From the cell containing the given text, extract its center point as (x, y) coordinate. 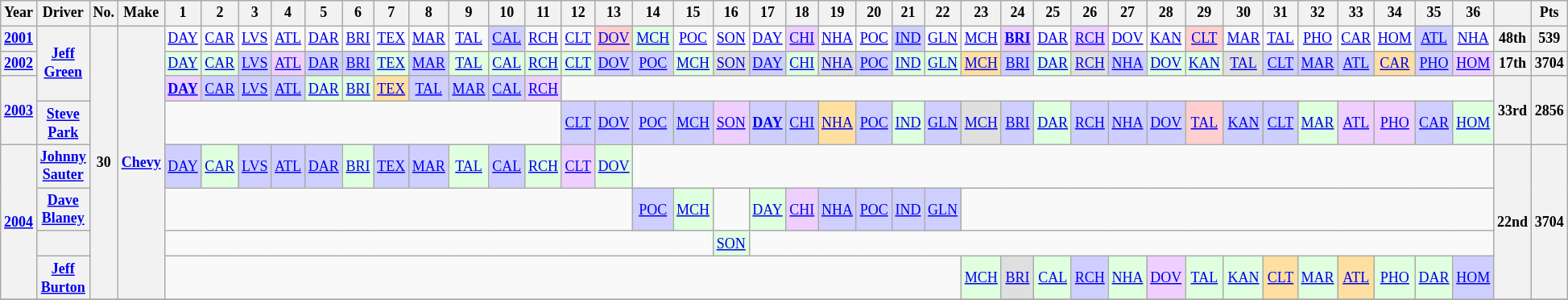
32 (1318, 13)
24 (1018, 13)
29 (1205, 13)
17th (1512, 63)
Driver (63, 13)
Jeff Green (63, 64)
26 (1090, 13)
33rd (1512, 110)
33 (1356, 13)
8 (428, 13)
Make (141, 13)
Pts (1549, 13)
34 (1395, 13)
2001 (19, 39)
2 (220, 13)
14 (653, 13)
7 (391, 13)
27 (1127, 13)
21 (908, 13)
15 (693, 13)
23 (981, 13)
16 (731, 13)
18 (802, 13)
17 (767, 13)
12 (578, 13)
11 (544, 13)
2003 (19, 110)
No. (103, 13)
10 (507, 13)
25 (1053, 13)
20 (874, 13)
6 (358, 13)
1 (183, 13)
31 (1280, 13)
22nd (1512, 222)
13 (614, 13)
4 (288, 13)
Steve Park (63, 123)
Johnny Sauter (63, 166)
Chevy (141, 163)
2004 (19, 222)
2856 (1549, 110)
36 (1474, 13)
Dave Blaney (63, 210)
9 (469, 13)
5 (324, 13)
Year (19, 13)
48th (1512, 39)
35 (1434, 13)
539 (1549, 39)
22 (943, 13)
2002 (19, 63)
19 (838, 13)
28 (1166, 13)
Jeff Burton (63, 278)
3 (254, 13)
